Capture the cell that displays the provided text and extract its (X, Y) central coordinate. 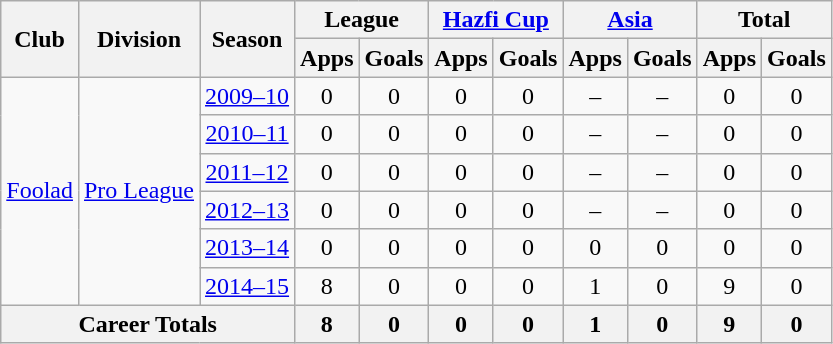
2014–15 (248, 286)
Career Totals (148, 324)
2010–11 (248, 134)
Total (764, 20)
Pro League (138, 191)
2011–12 (248, 172)
2009–10 (248, 96)
Season (248, 39)
League (362, 20)
Division (138, 39)
Foolad (40, 191)
Club (40, 39)
Asia (630, 20)
Hazfi Cup (496, 20)
2012–13 (248, 210)
2013–14 (248, 248)
